Pinpoint the cell where the given text exists, returning its (x, y) midpoint coordinate. 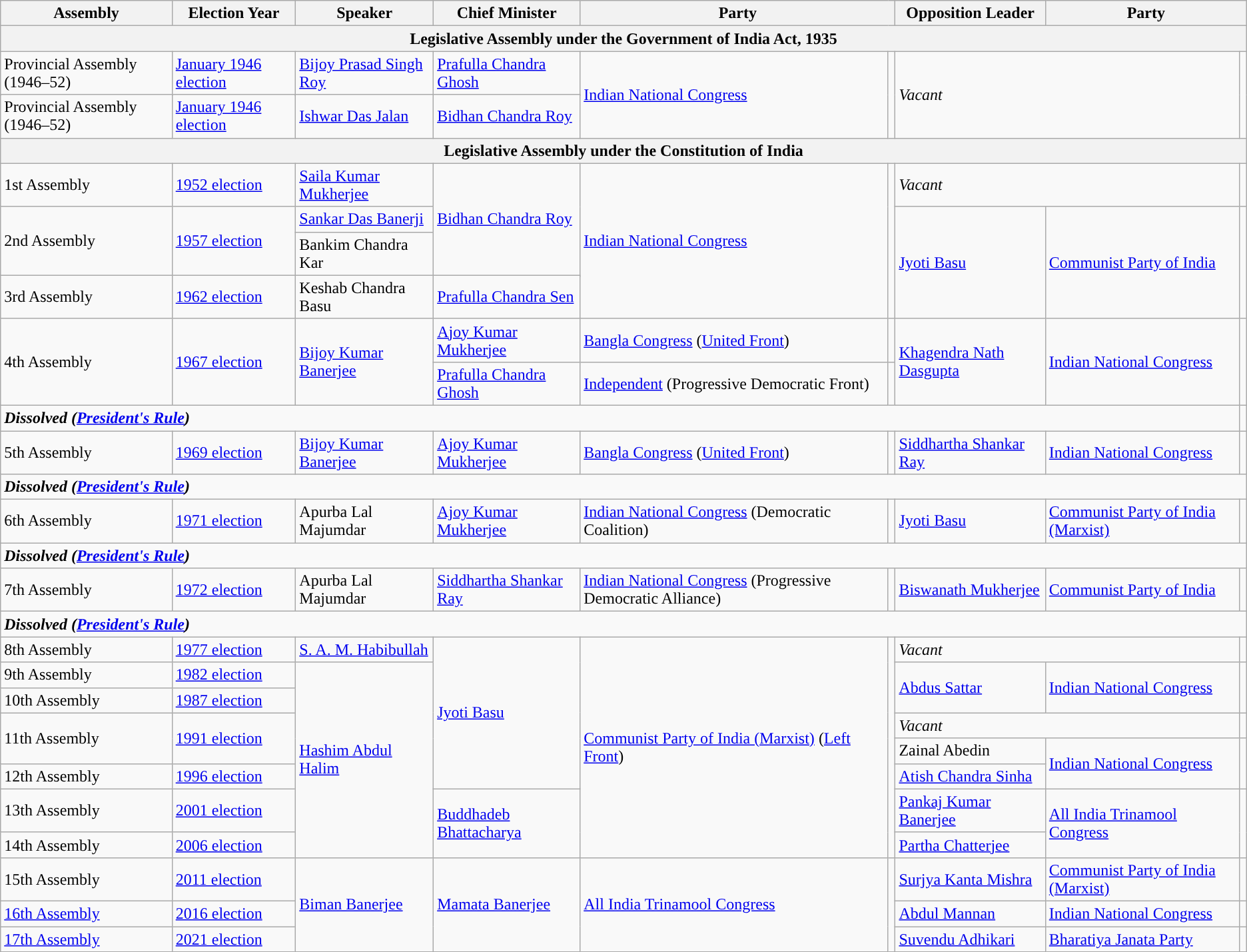
2011 election (234, 879)
S. A. M. Habibullah (365, 650)
Opposition Leader (970, 13)
Abdus Sattar (970, 688)
Suvendu Adhikari (970, 939)
1st Assembly (87, 185)
1987 election (234, 700)
2nd Assembly (87, 241)
Biswanath Mukherjee (970, 590)
1952 election (234, 185)
1982 election (234, 675)
1969 election (234, 452)
1957 election (234, 241)
Indian National Congress (Democratic Coalition) (734, 521)
Saila Kumar Mukherjee (365, 185)
Bijoy Prasad Singh Roy (365, 73)
Prafulla Chandra Sen (507, 297)
Provincial Assembly (1946–52) (87, 116)
Bankim Chandra Kar (365, 253)
2021 election (234, 939)
Abdul Mannan (970, 913)
2016 election (234, 913)
1962 election (234, 297)
14th Assembly (87, 845)
Zainal Abedin (970, 751)
Assembly (87, 13)
Indian National Congress (Progressive Democratic Alliance) (734, 590)
13th Assembly (87, 810)
Partha Chatterjee (970, 845)
Hashim Abdul Halim (365, 759)
7th Assembly (87, 590)
Mamata Banerjee (507, 905)
Buddhadeb Bhattacharya (507, 823)
Sankar Das Banerji (365, 219)
Atish Chandra Sinha (970, 776)
Chief Minister (507, 13)
Election Year (234, 13)
Legislative Assembly under the Government of India Act, 1935 (623, 39)
Independent (Progressive Democratic Front) (734, 384)
1967 election (234, 362)
11th Assembly (87, 738)
12th Assembly (87, 776)
Pankaj Kumar Banerjee (970, 810)
Bharatiya Janata Party (1142, 939)
1996 election (234, 776)
Surjya Kanta Mishra (970, 879)
15th Assembly (87, 879)
Communist Party of India (Marxist) (Left Front) (734, 747)
1991 election (234, 738)
Provincial Assembly(1946–52) (87, 73)
Speaker (365, 13)
Ishwar Das Jalan (365, 116)
2001 election (234, 810)
1971 election (234, 521)
2006 election (234, 845)
6th Assembly (87, 521)
1972 election (234, 590)
1977 election (234, 650)
16th Assembly (87, 913)
8th Assembly (87, 650)
9th Assembly (87, 675)
17th Assembly (87, 939)
10th Assembly (87, 700)
Biman Banerjee (365, 905)
5th Assembly (87, 452)
Keshab Chandra Basu (365, 297)
Legislative Assembly under the Constitution of India (623, 151)
4th Assembly (87, 362)
Khagendra Nath Dasgupta (970, 362)
3rd Assembly (87, 297)
